Extract the (x, y) coordinate from the center of the cell holding the provided text.  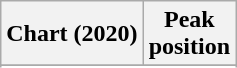
Peakposition (189, 34)
Chart (2020) (72, 34)
